Identify which cell holds the provided text, then report its [X, Y] central coordinate. 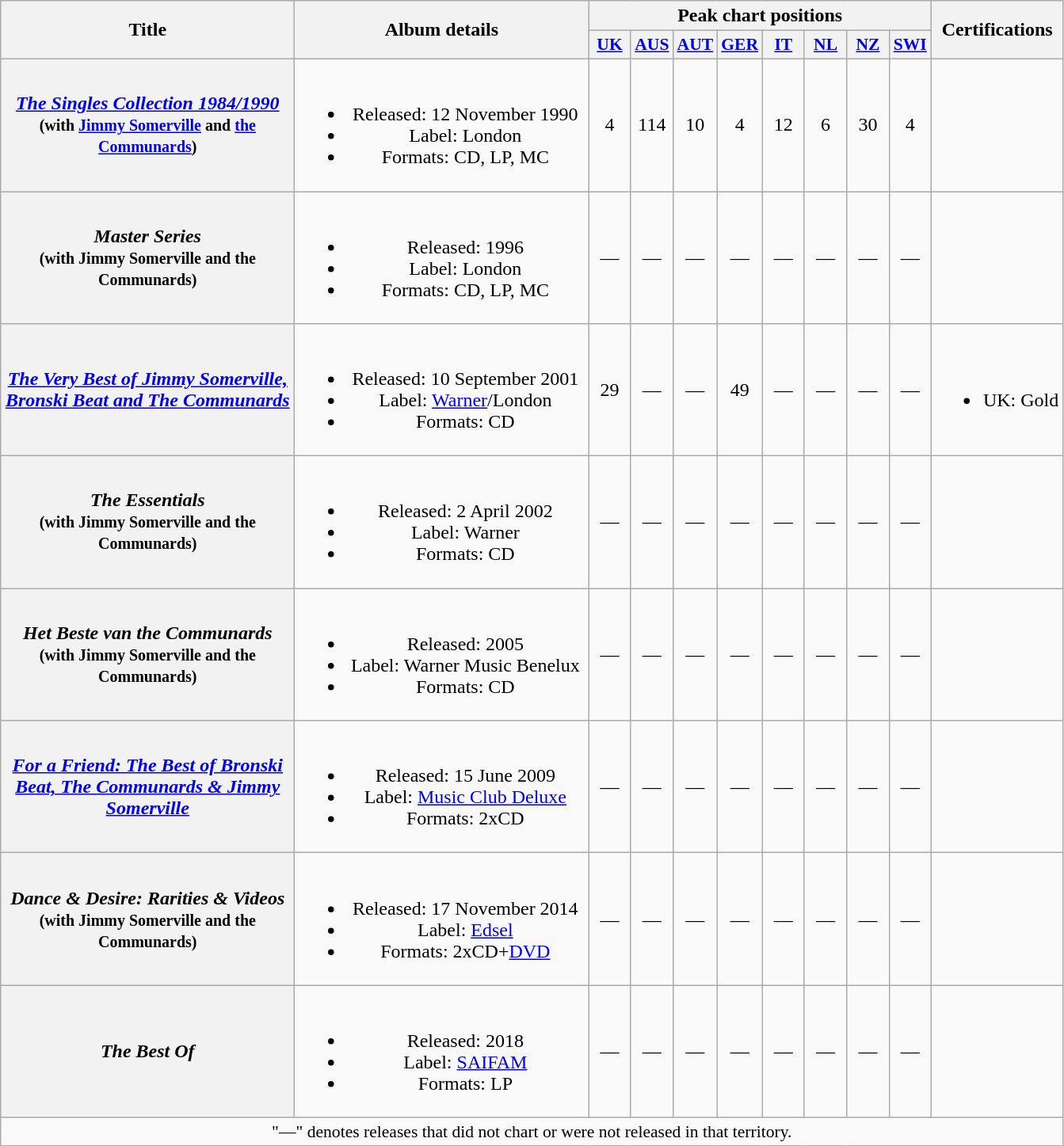
Dance & Desire: Rarities & Videos(with Jimmy Somerville and the Communards) [147, 919]
Released: 2018Label: SAIFAMFormats: LP [442, 1052]
Released: 2 April 2002Label: WarnerFormats: CD [442, 523]
UK: Gold [997, 390]
GER [740, 45]
The Best Of [147, 1052]
30 [868, 125]
The Singles Collection 1984/1990(with Jimmy Somerville and the Communards) [147, 125]
Released: 2005Label: Warner Music BeneluxFormats: CD [442, 654]
SWI [910, 45]
"—" denotes releases that did not chart or were not released in that territory. [532, 1132]
Album details [442, 30]
Released: 15 June 2009Label: Music Club DeluxeFormats: 2xCD [442, 787]
Released: 12 November 1990Label: LondonFormats: CD, LP, MC [442, 125]
Peak chart positions [761, 16]
NL [826, 45]
The Very Best of Jimmy Somerville, Bronski Beat and The Communards [147, 390]
NZ [868, 45]
12 [783, 125]
114 [651, 125]
For a Friend: The Best of Bronski Beat, The Communards & Jimmy Somerville [147, 787]
Het Beste van the Communards(with Jimmy Somerville and the Communards) [147, 654]
Released: 1996Label: LondonFormats: CD, LP, MC [442, 258]
AUS [651, 45]
IT [783, 45]
6 [826, 125]
UK [610, 45]
Released: 17 November 2014Label: EdselFormats: 2xCD+DVD [442, 919]
Released: 10 September 2001Label: Warner/LondonFormats: CD [442, 390]
AUT [696, 45]
10 [696, 125]
The Essentials(with Jimmy Somerville and the Communards) [147, 523]
49 [740, 390]
Title [147, 30]
29 [610, 390]
Master Series(with Jimmy Somerville and the Communards) [147, 258]
Certifications [997, 30]
